Return the [X, Y] coordinate for the center point of the cell that contains the specified text.  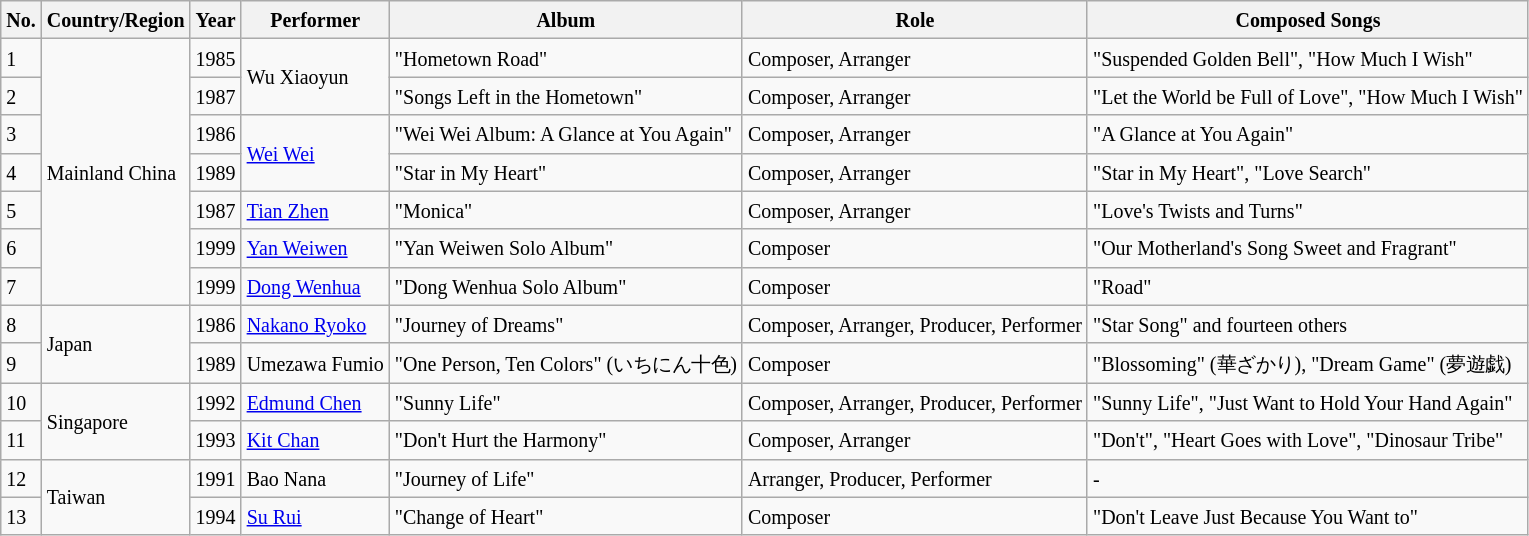
"Wei Wei Album: A Glance at You Again" [566, 134]
7 [21, 286]
8 [21, 324]
13 [21, 516]
Taiwan [116, 497]
"Our Motherland's Song Sweet and Fragrant" [1308, 248]
1991 [216, 478]
1985 [216, 58]
5 [21, 210]
"Journey of Dreams" [566, 324]
Wu Xiaoyun [315, 77]
Arranger, Producer, Performer [914, 478]
"Road" [1308, 286]
Nakano Ryoko [315, 324]
"A Glance at You Again" [1308, 134]
Dong Wenhua [315, 286]
Composed Songs [1308, 20]
6 [21, 248]
Year [216, 20]
"Suspended Golden Bell", "How Much I Wish" [1308, 58]
"Star in My Heart", "Love Search" [1308, 172]
"Sunny Life", "Just Want to Hold Your Hand Again" [1308, 402]
1993 [216, 440]
Wei Wei [315, 153]
4 [21, 172]
Tian Zhen [315, 210]
"Blossoming" (華ざかり), "Dream Game" (夢遊戯) [1308, 363]
Su Rui [315, 516]
Performer [315, 20]
Role [914, 20]
Japan [116, 344]
2 [21, 96]
12 [21, 478]
- [1308, 478]
"Change of Heart" [566, 516]
9 [21, 363]
"Love's Twists and Turns" [1308, 210]
"Hometown Road" [566, 58]
"Monica" [566, 210]
No. [21, 20]
"Journey of Life" [566, 478]
1994 [216, 516]
Yan Weiwen [315, 248]
Umezawa Fumio [315, 363]
Mainland China [116, 172]
1 [21, 58]
Edmund Chen [315, 402]
Kit Chan [315, 440]
"Yan Weiwen Solo Album" [566, 248]
Album [566, 20]
10 [21, 402]
"One Person, Ten Colors" (いちにん十色) [566, 363]
"Sunny Life" [566, 402]
"Let the World be Full of Love", "How Much I Wish" [1308, 96]
"Star in My Heart" [566, 172]
"Don't Hurt the Harmony" [566, 440]
Singapore [116, 421]
Bao Nana [315, 478]
1992 [216, 402]
"Songs Left in the Hometown" [566, 96]
"Don't", "Heart Goes with Love", "Dinosaur Tribe" [1308, 440]
3 [21, 134]
"Don't Leave Just Because You Want to" [1308, 516]
"Dong Wenhua Solo Album" [566, 286]
11 [21, 440]
"Star Song" and fourteen others [1308, 324]
Country/Region [116, 20]
